Scan for the cell matching the given text and deliver its [X, Y] coordinate at center. 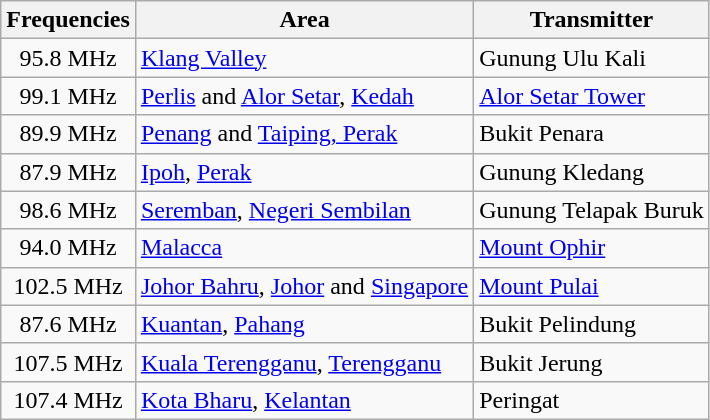
107.4 MHz [68, 400]
107.5 MHz [68, 362]
Perlis and Alor Setar, Kedah [304, 96]
Ipoh, Perak [304, 172]
94.0 MHz [68, 248]
87.6 MHz [68, 324]
89.9 MHz [68, 134]
Malacca [304, 248]
Gunung Telapak Buruk [592, 210]
Penang and Taiping, Perak [304, 134]
Kuala Terengganu, Terengganu [304, 362]
95.8 MHz [68, 58]
Transmitter [592, 20]
Johor Bahru, Johor and Singapore [304, 286]
Frequencies [68, 20]
98.6 MHz [68, 210]
Kuantan, Pahang [304, 324]
Mount Pulai [592, 286]
Bukit Pelindung [592, 324]
Alor Setar Tower [592, 96]
87.9 MHz [68, 172]
Bukit Jerung [592, 362]
Mount Ophir [592, 248]
Klang Valley [304, 58]
Gunung Ulu Kali [592, 58]
Kota Bharu, Kelantan [304, 400]
102.5 MHz [68, 286]
Seremban, Negeri Sembilan [304, 210]
99.1 MHz [68, 96]
Area [304, 20]
Bukit Penara [592, 134]
Gunung Kledang [592, 172]
Peringat [592, 400]
